For the text-containing cell, return its midpoint in [X, Y] coordinate format. 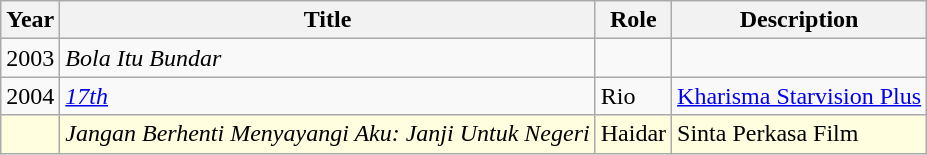
2003 [30, 58]
Haidar [633, 134]
Jangan Berhenti Menyayangi Aku: Janji Untuk Negeri [328, 134]
17th [328, 96]
Role [633, 20]
Rio [633, 96]
Sinta Perkasa Film [800, 134]
Kharisma Starvision Plus [800, 96]
Title [328, 20]
Year [30, 20]
2004 [30, 96]
Description [800, 20]
Bola Itu Bundar [328, 58]
